Provide the (X, Y) coordinate of the cell's center where the given text is located.  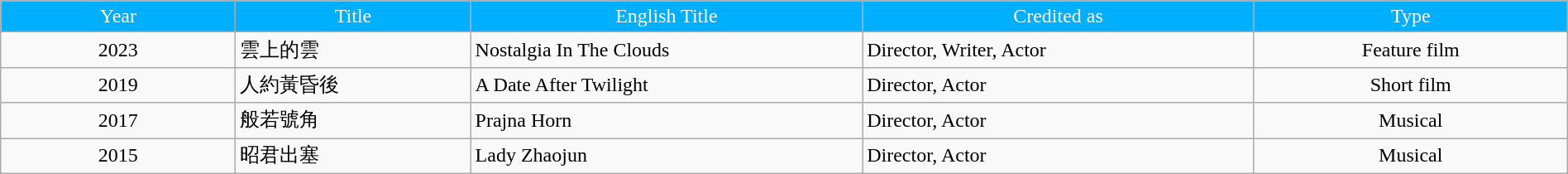
Nostalgia In The Clouds (667, 50)
Credited as (1059, 17)
Lady Zhaojun (667, 156)
A Date After Twilight (667, 85)
Prajna Horn (667, 121)
人約黃昏後 (353, 85)
Year (118, 17)
Short film (1411, 85)
2019 (118, 85)
2015 (118, 156)
雲上的雲 (353, 50)
Title (353, 17)
2023 (118, 50)
English Title (667, 17)
般若號角 (353, 121)
Director, Writer, Actor (1059, 50)
Feature film (1411, 50)
昭君出塞 (353, 156)
Type (1411, 17)
2017 (118, 121)
